Find where the given text appears and provide that cell's center as (X, Y) coordinate. 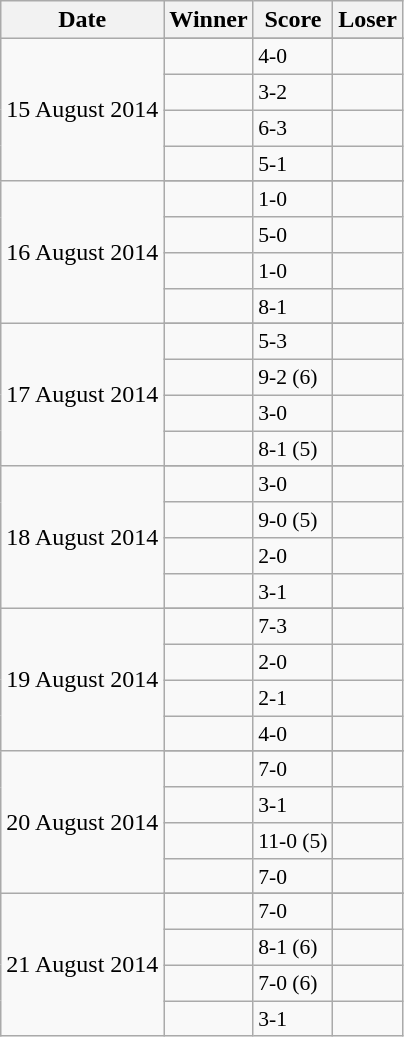
8-1 (5) (292, 449)
Loser (368, 20)
5-1 (292, 164)
18 August 2014 (82, 537)
6-3 (292, 128)
5-3 (292, 342)
3-2 (292, 92)
Winner (208, 20)
9-2 (6) (292, 377)
Score (292, 20)
11-0 (5) (292, 841)
7-0 (6) (292, 983)
20 August 2014 (82, 822)
21 August 2014 (82, 965)
17 August 2014 (82, 395)
2-1 (292, 698)
19 August 2014 (82, 680)
9-0 (5) (292, 520)
16 August 2014 (82, 252)
7-3 (292, 627)
8-1 (6) (292, 947)
Date (82, 20)
15 August 2014 (82, 110)
8-1 (292, 306)
5-0 (292, 235)
